From the cell containing the given text, extract its center point as (X, Y) coordinate. 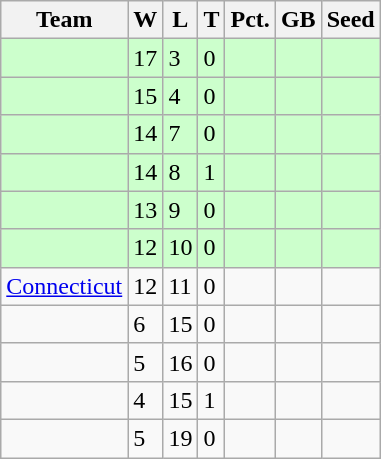
17 (146, 58)
8 (180, 172)
16 (180, 362)
10 (180, 248)
Connecticut (64, 286)
L (180, 20)
Seed (350, 20)
GB (298, 20)
6 (146, 324)
19 (180, 438)
W (146, 20)
T (212, 20)
7 (180, 134)
Team (64, 20)
3 (180, 58)
11 (180, 286)
13 (146, 210)
9 (180, 210)
Pct. (250, 20)
